Scan for the cell matching the given text and deliver its [X, Y] coordinate at center. 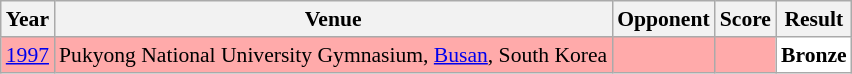
Pukyong National University Gymnasium, Busan, South Korea [333, 55]
Venue [333, 19]
Opponent [664, 19]
1997 [28, 55]
Result [814, 19]
Score [746, 19]
Year [28, 19]
Bronze [814, 55]
